Search for the cell housing the specified text and yield its (x, y) center coordinate. 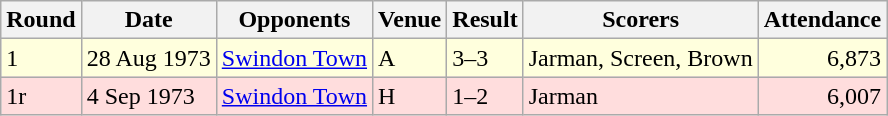
Attendance (822, 20)
Round (41, 20)
Jarman (640, 96)
6,873 (822, 58)
Venue (410, 20)
Result (485, 20)
28 Aug 1973 (148, 58)
A (410, 58)
Date (148, 20)
Scorers (640, 20)
H (410, 96)
6,007 (822, 96)
Opponents (294, 20)
Jarman, Screen, Brown (640, 58)
3–3 (485, 58)
1r (41, 96)
1 (41, 58)
4 Sep 1973 (148, 96)
1–2 (485, 96)
